Find where the given text appears and provide that cell's center as (X, Y) coordinate. 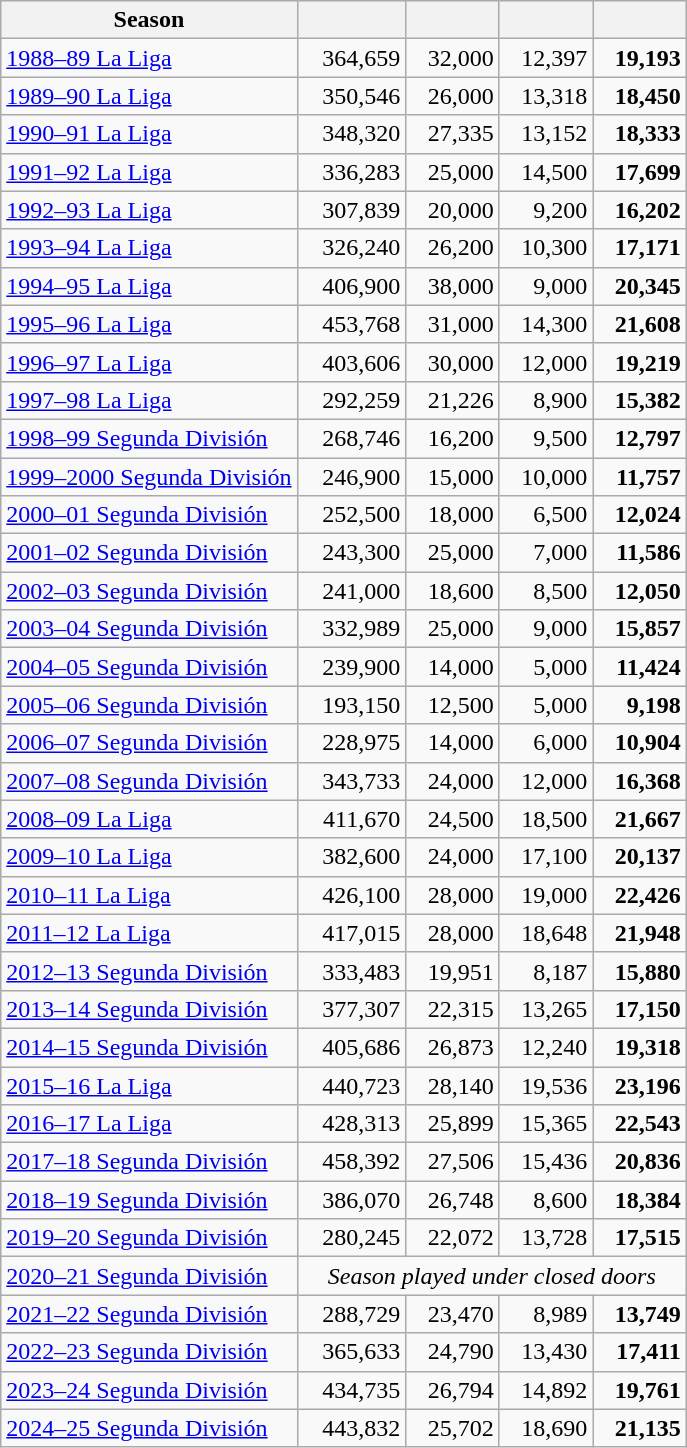
16,368 (640, 781)
343,733 (352, 781)
1991–92 La Liga (149, 172)
246,900 (352, 477)
2005–06 Segunda División (149, 705)
280,245 (352, 1238)
22,426 (640, 895)
9,198 (640, 705)
332,989 (352, 629)
2014–15 Segunda División (149, 1047)
17,150 (640, 1009)
1997–98 La Liga (149, 400)
1999–2000 Segunda División (149, 477)
15,880 (640, 971)
31,000 (453, 324)
12,050 (640, 591)
30,000 (453, 362)
2022–23 Segunda División (149, 1352)
2021–22 Segunda División (149, 1314)
12,024 (640, 515)
405,686 (352, 1047)
19,536 (546, 1085)
10,904 (640, 743)
15,857 (640, 629)
20,000 (453, 210)
2023–24 Segunda División (149, 1390)
9,500 (546, 438)
18,384 (640, 1200)
23,196 (640, 1085)
12,500 (453, 705)
2009–10 La Liga (149, 857)
13,318 (546, 96)
16,202 (640, 210)
18,450 (640, 96)
11,586 (640, 553)
2018–19 Segunda División (149, 1200)
348,320 (352, 134)
12,797 (640, 438)
243,300 (352, 553)
1994–95 La Liga (149, 286)
17,100 (546, 857)
18,600 (453, 591)
12,240 (546, 1047)
2020–21 Segunda División (149, 1276)
Season (149, 20)
24,500 (453, 819)
365,633 (352, 1352)
411,670 (352, 819)
13,152 (546, 134)
18,648 (546, 933)
20,345 (640, 286)
17,515 (640, 1238)
27,335 (453, 134)
26,200 (453, 248)
382,600 (352, 857)
19,000 (546, 895)
21,608 (640, 324)
2003–04 Segunda División (149, 629)
13,430 (546, 1352)
193,150 (352, 705)
21,948 (640, 933)
2015–16 La Liga (149, 1085)
1989–90 La Liga (149, 96)
26,748 (453, 1200)
13,265 (546, 1009)
2006–07 Segunda División (149, 743)
386,070 (352, 1200)
228,975 (352, 743)
10,300 (546, 248)
10,000 (546, 477)
1993–94 La Liga (149, 248)
453,768 (352, 324)
Season played under closed doors (492, 1276)
16,200 (453, 438)
7,000 (546, 553)
8,500 (546, 591)
292,259 (352, 400)
22,543 (640, 1124)
417,015 (352, 933)
19,951 (453, 971)
27,506 (453, 1162)
239,900 (352, 667)
8,600 (546, 1200)
21,226 (453, 400)
1998–99 Segunda División (149, 438)
23,470 (453, 1314)
8,989 (546, 1314)
18,500 (546, 819)
17,411 (640, 1352)
403,606 (352, 362)
2008–09 La Liga (149, 819)
26,794 (453, 1390)
458,392 (352, 1162)
268,746 (352, 438)
9,200 (546, 210)
6,000 (546, 743)
2019–20 Segunda División (149, 1238)
13,728 (546, 1238)
21,667 (640, 819)
2001–02 Segunda División (149, 553)
15,382 (640, 400)
288,729 (352, 1314)
15,000 (453, 477)
350,546 (352, 96)
20,137 (640, 857)
336,283 (352, 172)
252,500 (352, 515)
2004–05 Segunda División (149, 667)
14,300 (546, 324)
28,140 (453, 1085)
2024–25 Segunda División (149, 1428)
15,365 (546, 1124)
6,500 (546, 515)
26,873 (453, 1047)
11,424 (640, 667)
406,900 (352, 286)
19,193 (640, 58)
22,315 (453, 1009)
17,699 (640, 172)
443,832 (352, 1428)
14,500 (546, 172)
13,749 (640, 1314)
20,836 (640, 1162)
440,723 (352, 1085)
25,702 (453, 1428)
11,757 (640, 477)
1995–96 La Liga (149, 324)
12,397 (546, 58)
333,483 (352, 971)
377,307 (352, 1009)
38,000 (453, 286)
2002–03 Segunda División (149, 591)
307,839 (352, 210)
18,690 (546, 1428)
326,240 (352, 248)
18,000 (453, 515)
18,333 (640, 134)
2007–08 Segunda División (149, 781)
2012–13 Segunda División (149, 971)
8,900 (546, 400)
19,761 (640, 1390)
8,187 (546, 971)
26,000 (453, 96)
1992–93 La Liga (149, 210)
2013–14 Segunda División (149, 1009)
1988–89 La Liga (149, 58)
2010–11 La Liga (149, 895)
428,313 (352, 1124)
241,000 (352, 591)
426,100 (352, 895)
19,219 (640, 362)
25,899 (453, 1124)
1996–97 La Liga (149, 362)
32,000 (453, 58)
14,892 (546, 1390)
2017–18 Segunda División (149, 1162)
2011–12 La Liga (149, 933)
22,072 (453, 1238)
17,171 (640, 248)
2016–17 La Liga (149, 1124)
434,735 (352, 1390)
21,135 (640, 1428)
24,790 (453, 1352)
364,659 (352, 58)
1990–91 La Liga (149, 134)
15,436 (546, 1162)
19,318 (640, 1047)
2000–01 Segunda División (149, 515)
